Provide the (X, Y) coordinate of the cell's center where the given text is located.  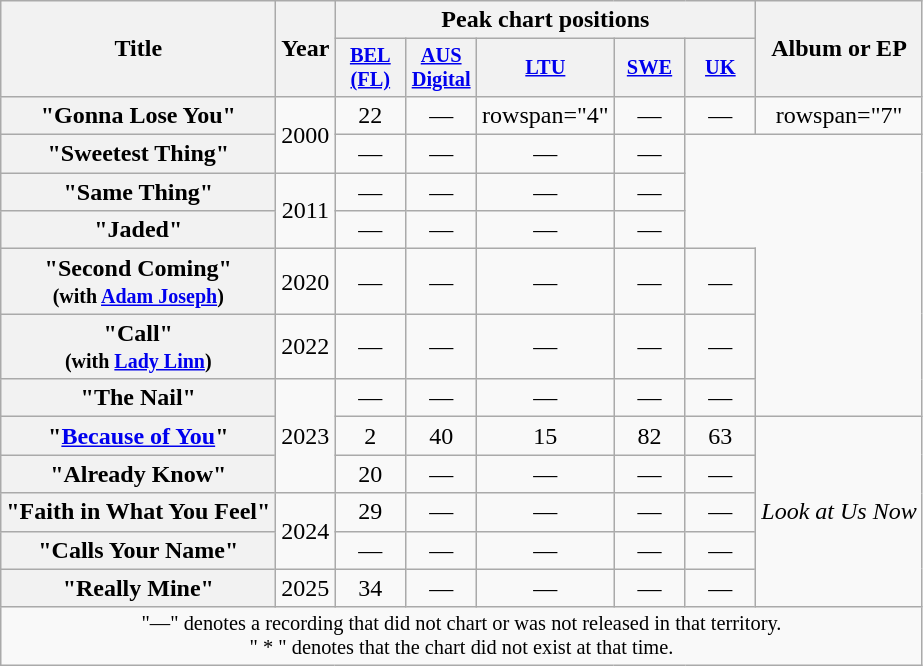
LTU (546, 68)
"Calls Your Name" (138, 550)
Album or EP (839, 49)
"Really Mine" (138, 588)
29 (370, 512)
34 (370, 588)
20 (370, 474)
rowspan="7" (839, 115)
SWE (650, 68)
22 (370, 115)
2025 (306, 588)
"Gonna Lose You" (138, 115)
Look at Us Now (839, 512)
Title (138, 49)
2000 (306, 134)
2024 (306, 531)
rowspan="4" (546, 115)
2 (370, 436)
15 (546, 436)
BEL(FL) (370, 68)
"—" denotes a recording that did not chart or was not released in that territory." * " denotes that the chart did not exist at that time. (462, 636)
"Same Thing" (138, 192)
82 (650, 436)
"Second Coming"(with Adam Joseph) (138, 282)
"Faith in What You Feel" (138, 512)
63 (720, 436)
"Because of You" (138, 436)
"Call"(with Lady Linn) (138, 346)
"Jaded" (138, 230)
40 (442, 436)
2022 (306, 346)
2023 (306, 436)
2020 (306, 282)
Peak chart positions (546, 20)
UK (720, 68)
"Already Know" (138, 474)
"Sweetest Thing" (138, 154)
AUSDigital (442, 68)
2011 (306, 211)
Year (306, 49)
"The Nail" (138, 398)
